Detect which cell encompasses the target text, then output its [X, Y] center coordinate. 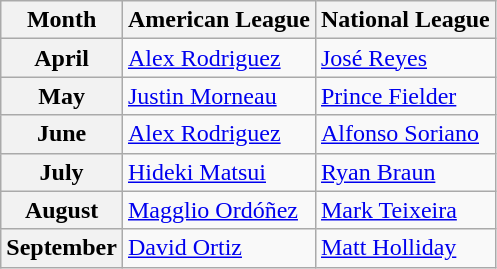
May [62, 96]
David Ortiz [218, 248]
September [62, 248]
August [62, 210]
National League [405, 20]
Prince Fielder [405, 96]
José Reyes [405, 58]
June [62, 134]
Magglio Ordóñez [218, 210]
July [62, 172]
Justin Morneau [218, 96]
Hideki Matsui [218, 172]
April [62, 58]
Alfonso Soriano [405, 134]
Mark Teixeira [405, 210]
American League [218, 20]
Ryan Braun [405, 172]
Matt Holliday [405, 248]
Month [62, 20]
